Find where the given text appears and provide that cell's center as [x, y] coordinate. 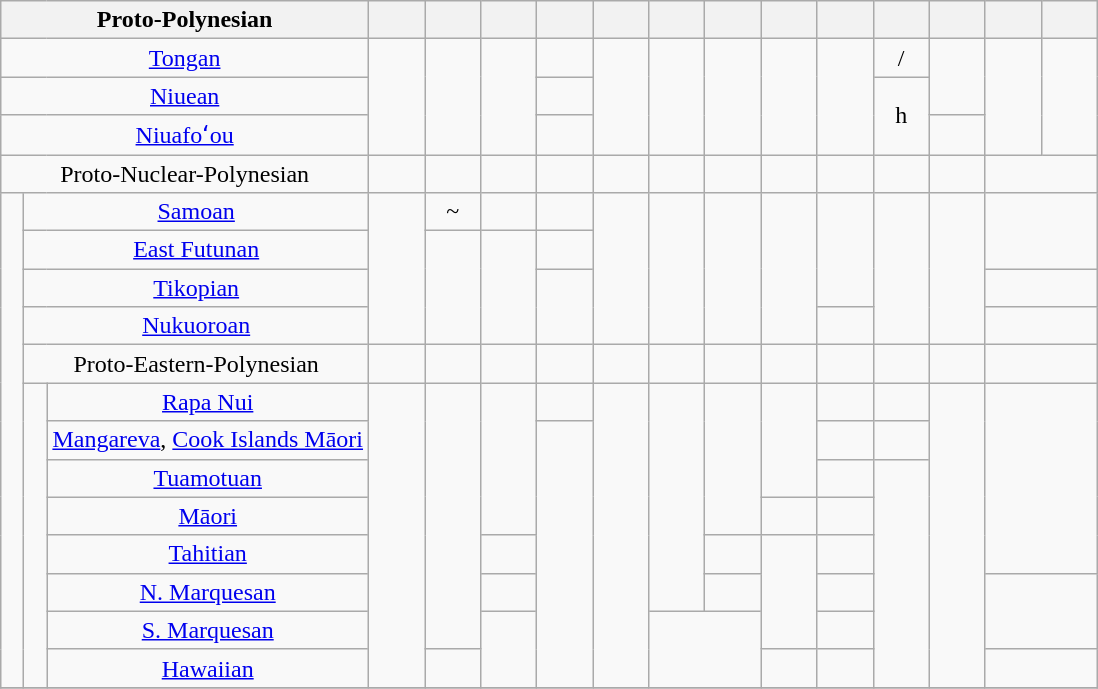
/ [901, 58]
Proto-Polynesian [185, 20]
N. Marquesan [208, 592]
Hawaiian [208, 668]
East Futunan [196, 250]
Proto-Eastern-Polynesian [196, 364]
Niuafoʻou [185, 135]
Māori [208, 516]
Nukuoroan [196, 326]
Tikopian [196, 288]
Tuamotuan [208, 478]
Tahitian [208, 554]
~ [453, 212]
h [901, 116]
S. Marquesan [208, 630]
Samoan [196, 212]
Niuean [185, 96]
Rapa Nui [208, 402]
Proto-Nuclear-Polynesian [185, 173]
Tongan [185, 58]
Mangareva, Cook Islands Māori [208, 440]
